Extract the (x, y) coordinate from the center of the cell holding the provided text.  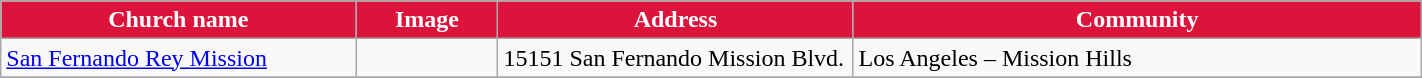
San Fernando Rey Mission (178, 58)
Address (676, 20)
Los Angeles – Mission Hills (1137, 58)
Church name (178, 20)
Community (1137, 20)
15151 San Fernando Mission Blvd. (676, 58)
Image (427, 20)
